Identify which cell holds the provided text, then report its (x, y) central coordinate. 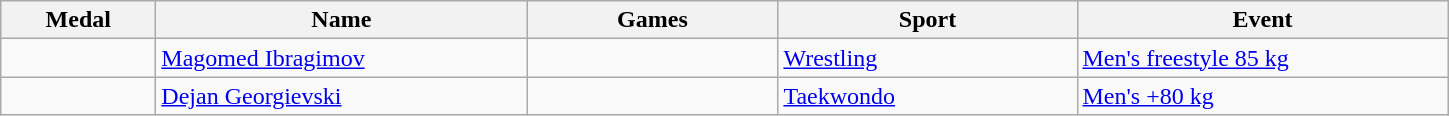
Dejan Georgievski (342, 96)
Magomed Ibragimov (342, 58)
Men's freestyle 85 kg (1262, 58)
Games (652, 20)
Name (342, 20)
Men's +80 kg (1262, 96)
Sport (928, 20)
Event (1262, 20)
Wrestling (928, 58)
Medal (78, 20)
Taekwondo (928, 96)
